Detect which cell encompasses the target text, then output its (X, Y) center coordinate. 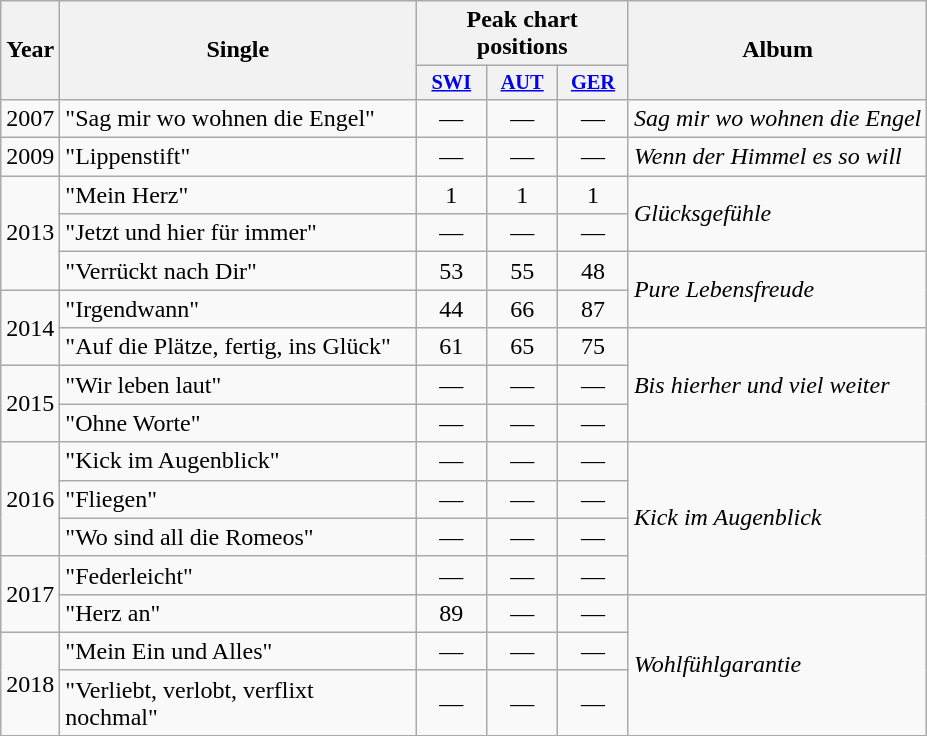
"Fliegen" (238, 499)
"Verliebt, verlobt, verflixt nochmal" (238, 702)
2013 (30, 233)
"Mein Herz" (238, 195)
Album (777, 50)
Kick im Augenblick (777, 518)
2007 (30, 118)
"Sag mir wo wohnen die Engel" (238, 118)
55 (522, 271)
Year (30, 50)
"Kick im Augenblick" (238, 461)
Wenn der Himmel es so will (777, 157)
65 (522, 347)
Sag mir wo wohnen die Engel (777, 118)
GER (594, 83)
"Lippenstift" (238, 157)
2016 (30, 499)
"Herz an" (238, 613)
AUT (522, 83)
SWI (452, 83)
61 (452, 347)
Bis hierher und viel weiter (777, 385)
75 (594, 347)
"Wo sind all die Romeos" (238, 537)
2014 (30, 328)
Glücksgefühle (777, 214)
"Wir leben laut" (238, 385)
53 (452, 271)
89 (452, 613)
"Mein Ein und Alles" (238, 651)
44 (452, 309)
2015 (30, 404)
"Auf die Plätze, fertig, ins Glück" (238, 347)
"Irgendwann" (238, 309)
"Jetzt und hier für immer" (238, 233)
Wohlfühlgarantie (777, 664)
Peak chart positions (522, 34)
"Federleicht" (238, 575)
"Verrückt nach Dir" (238, 271)
"Ohne Worte" (238, 423)
2017 (30, 594)
87 (594, 309)
66 (522, 309)
2018 (30, 684)
48 (594, 271)
Pure Lebensfreude (777, 290)
2009 (30, 157)
Single (238, 50)
